Provide the [X, Y] coordinate of the cell's center where the given text is located.  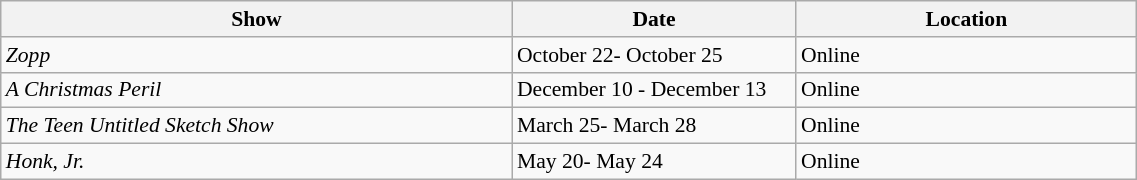
A Christmas Peril [256, 90]
The Teen Untitled Sketch Show [256, 126]
March 25- March 28 [654, 126]
May 20- May 24 [654, 162]
Date [654, 19]
Show [256, 19]
December 10 - December 13 [654, 90]
Location [966, 19]
Zopp [256, 55]
October 22- October 25 [654, 55]
Honk, Jr. [256, 162]
